Identify which cell holds the provided text, then report its (x, y) central coordinate. 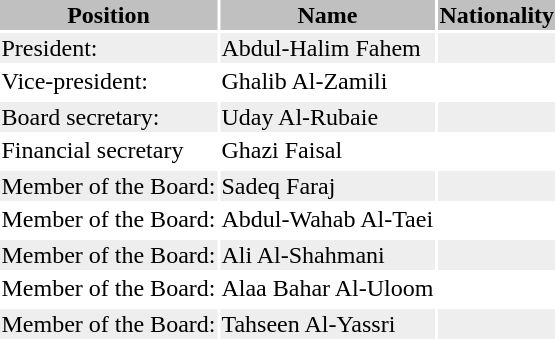
Sadeq Faraj (328, 186)
Alaa Bahar Al-Uloom (328, 288)
Ghalib Al-Zamili (328, 81)
Abdul-Halim Fahem (328, 48)
Position (108, 15)
Uday Al-Rubaie (328, 117)
Name (328, 15)
Ghazi Faisal (328, 150)
Abdul-Wahab Al-Taei (328, 219)
Ali Al-Shahmani (328, 255)
Tahseen Al-Yassri (328, 324)
President: (108, 48)
Financial secretary (108, 150)
Vice-president: (108, 81)
Board secretary: (108, 117)
